Output the [x, y] coordinate of the center of the cell containing the given text.  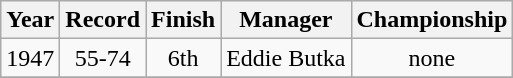
Eddie Butka [286, 58]
none [432, 58]
Finish [184, 20]
Record [103, 20]
Manager [286, 20]
1947 [30, 58]
Year [30, 20]
55-74 [103, 58]
6th [184, 58]
Championship [432, 20]
